Detect which cell encompasses the target text, then output its (X, Y) center coordinate. 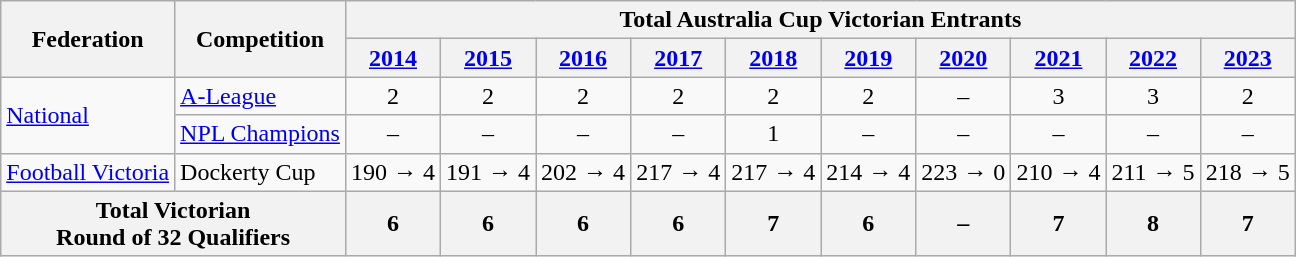
1 (774, 134)
NPL Champions (260, 134)
190 → 4 (392, 172)
Competition (260, 39)
2018 (774, 58)
191 → 4 (488, 172)
211 → 5 (1153, 172)
2016 (584, 58)
2022 (1153, 58)
2021 (1058, 58)
Total VictorianRound of 32 Qualifiers (174, 224)
2019 (868, 58)
2017 (678, 58)
2020 (964, 58)
National (88, 115)
202 → 4 (584, 172)
2014 (392, 58)
Dockerty Cup (260, 172)
223 → 0 (964, 172)
2023 (1248, 58)
8 (1153, 224)
210 → 4 (1058, 172)
Federation (88, 39)
218 → 5 (1248, 172)
2015 (488, 58)
Football Victoria (88, 172)
Total Australia Cup Victorian Entrants (820, 20)
A-League (260, 96)
214 → 4 (868, 172)
